Capture the cell that displays the provided text and extract its (X, Y) central coordinate. 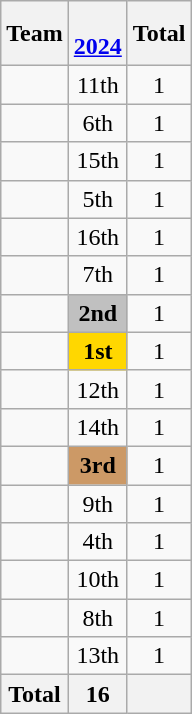
10th (98, 580)
2nd (98, 313)
8th (98, 618)
13th (98, 656)
12th (98, 389)
11th (98, 85)
15th (98, 161)
16 (98, 694)
2024 (98, 34)
9th (98, 503)
1st (98, 351)
4th (98, 542)
16th (98, 237)
Team (35, 34)
6th (98, 123)
5th (98, 199)
14th (98, 427)
7th (98, 275)
3rd (98, 465)
